Determine the (x, y) coordinate at the center of the cell enclosing the given text.  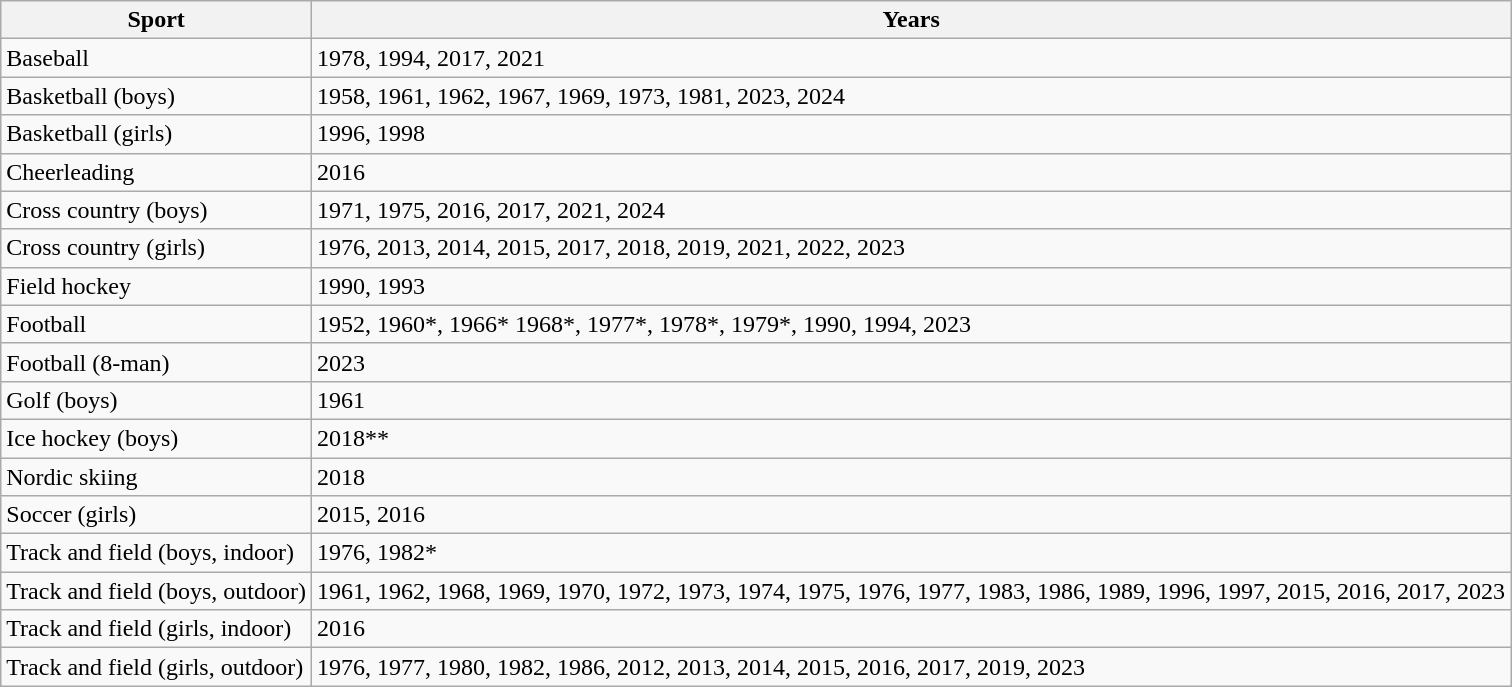
1961, 1962, 1968, 1969, 1970, 1972, 1973, 1974, 1975, 1976, 1977, 1983, 1986, 1989, 1996, 1997, 2015, 2016, 2017, 2023 (912, 591)
1958, 1961, 1962, 1967, 1969, 1973, 1981, 2023, 2024 (912, 96)
Basketball (girls) (156, 134)
Years (912, 20)
Soccer (girls) (156, 515)
Nordic skiing (156, 477)
Basketball (boys) (156, 96)
1952, 1960*, 1966* 1968*, 1977*, 1978*, 1979*, 1990, 1994, 2023 (912, 324)
Baseball (156, 58)
Field hockey (156, 286)
Track and field (boys, outdoor) (156, 591)
Ice hockey (boys) (156, 438)
Sport (156, 20)
2018** (912, 438)
Cheerleading (156, 172)
1990, 1993 (912, 286)
1976, 2013, 2014, 2015, 2017, 2018, 2019, 2021, 2022, 2023 (912, 248)
Track and field (girls, indoor) (156, 629)
2015, 2016 (912, 515)
1971, 1975, 2016, 2017, 2021, 2024 (912, 210)
2018 (912, 477)
Golf (boys) (156, 400)
2023 (912, 362)
1976, 1982* (912, 553)
1996, 1998 (912, 134)
Track and field (boys, indoor) (156, 553)
Track and field (girls, outdoor) (156, 667)
1961 (912, 400)
Cross country (girls) (156, 248)
Cross country (boys) (156, 210)
Football (8-man) (156, 362)
1978, 1994, 2017, 2021 (912, 58)
1976, 1977, 1980, 1982, 1986, 2012, 2013, 2014, 2015, 2016, 2017, 2019, 2023 (912, 667)
Football (156, 324)
